Return the (x, y) coordinate for the center point of the cell that contains the specified text.  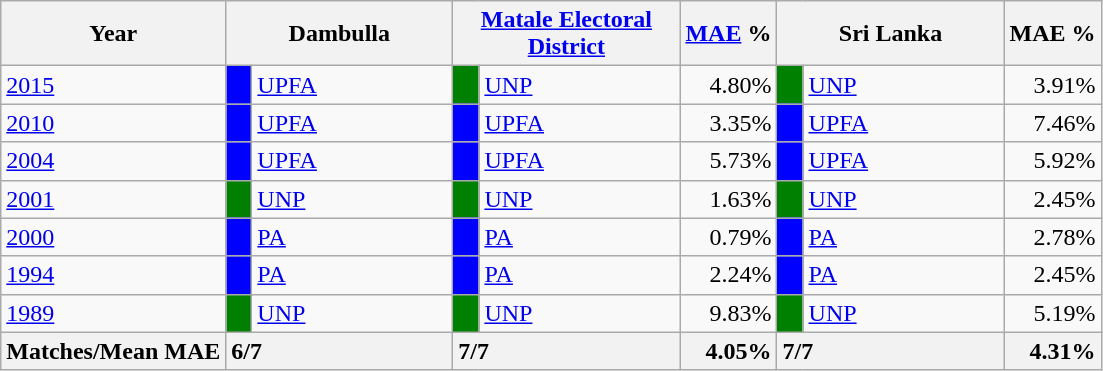
Matches/Mean MAE (114, 351)
9.83% (728, 313)
Matale Electoral District (566, 34)
4.80% (728, 85)
5.73% (728, 161)
1.63% (728, 199)
2.24% (728, 275)
2000 (114, 237)
4.31% (1052, 351)
2015 (114, 85)
Year (114, 34)
1994 (114, 275)
0.79% (728, 237)
5.92% (1052, 161)
3.91% (1052, 85)
3.35% (728, 123)
Dambulla (340, 34)
2001 (114, 199)
Sri Lanka (890, 34)
6/7 (340, 351)
1989 (114, 313)
5.19% (1052, 313)
2010 (114, 123)
7.46% (1052, 123)
4.05% (728, 351)
2.78% (1052, 237)
2004 (114, 161)
